Search for the cell housing the specified text and yield its [x, y] center coordinate. 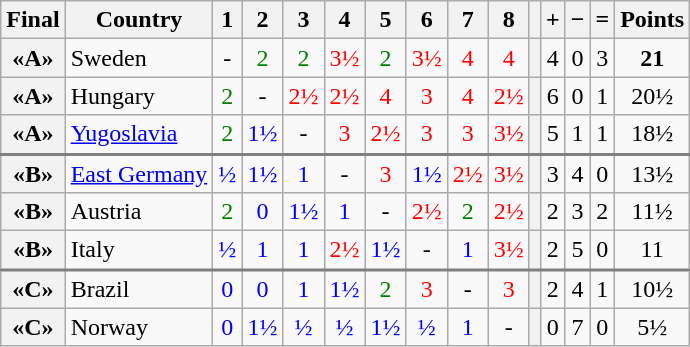
10½ [652, 288]
+ [552, 20]
11½ [652, 212]
18½ [652, 134]
20½ [652, 96]
East Germany [139, 174]
13½ [652, 174]
Final [33, 20]
11 [652, 250]
21 [652, 58]
Italy [139, 250]
= [602, 20]
Yugoslavia [139, 134]
8 [508, 20]
Points [652, 20]
Country [139, 20]
Austria [139, 212]
Norway [139, 327]
5½ [652, 327]
Hungary [139, 96]
Brazil [139, 288]
Sweden [139, 58]
− [578, 20]
